Identify which cell holds the provided text, then report its [x, y] central coordinate. 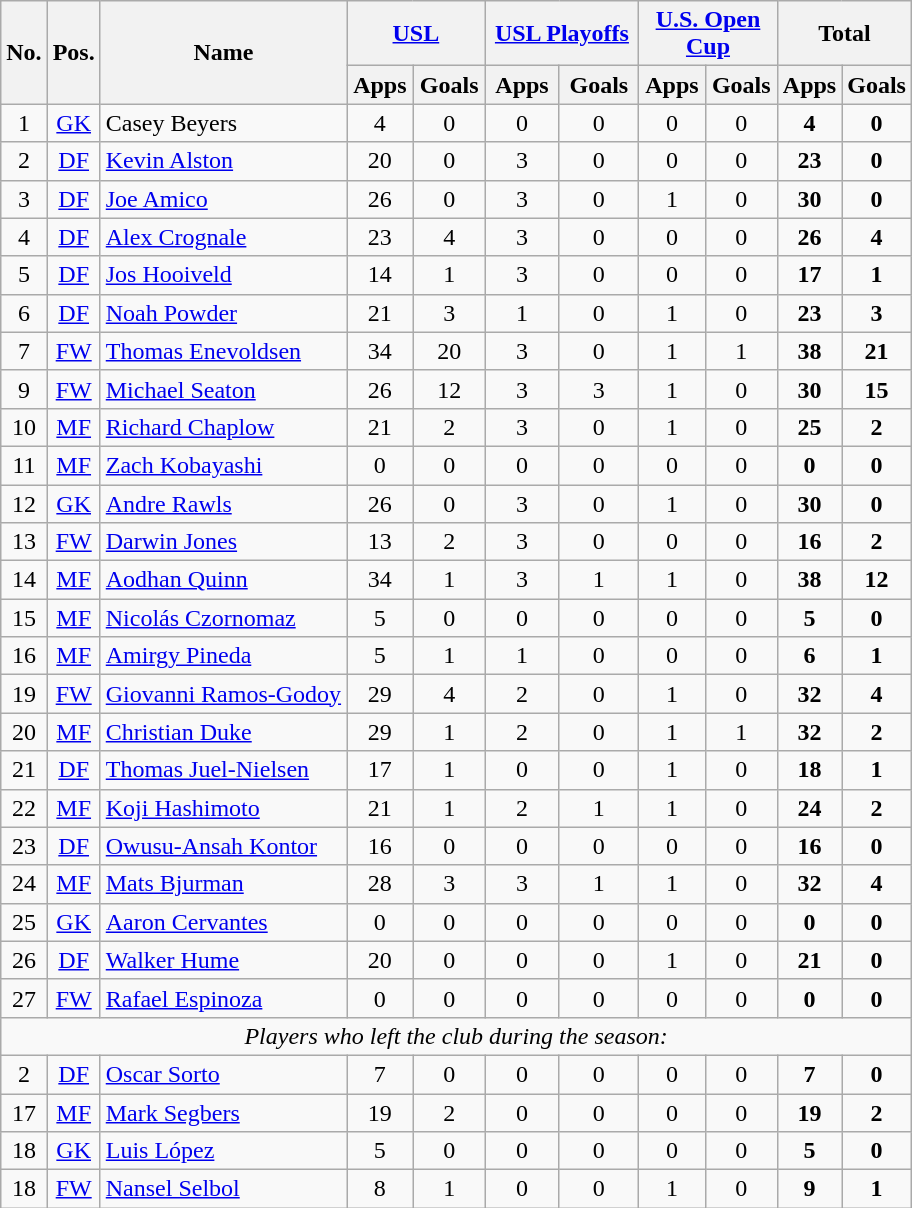
Darwin Jones [223, 542]
Aodhan Quinn [223, 580]
Nicolás Czornomaz [223, 618]
8 [380, 1189]
11 [24, 465]
Mark Segbers [223, 1113]
Giovanni Ramos-Godoy [223, 694]
Jos Hooiveld [223, 275]
Andre Rawls [223, 503]
28 [380, 884]
Noah Powder [223, 313]
22 [24, 808]
Mats Bjurman [223, 884]
USL [416, 34]
Zach Kobayashi [223, 465]
Aaron Cervantes [223, 922]
Joe Amico [223, 199]
Richard Chaplow [223, 427]
Pos. [74, 52]
Alex Crognale [223, 237]
U.S. Open Cup [708, 34]
Thomas Juel-Nielsen [223, 770]
Michael Seaton [223, 389]
Rafael Espinoza [223, 998]
Luis López [223, 1151]
Thomas Enevoldsen [223, 351]
Amirgy Pineda [223, 656]
No. [24, 52]
Owusu-Ansah Kontor [223, 846]
Walker Hume [223, 960]
Casey Beyers [223, 123]
Total [844, 34]
27 [24, 998]
Koji Hashimoto [223, 808]
Kevin Alston [223, 161]
Christian Duke [223, 732]
Players who left the club during the season: [456, 1036]
Nansel Selbol [223, 1189]
USL Playoffs [562, 34]
Name [223, 52]
Oscar Sorto [223, 1074]
10 [24, 427]
